Pinpoint the cell where the given text exists, returning its (X, Y) midpoint coordinate. 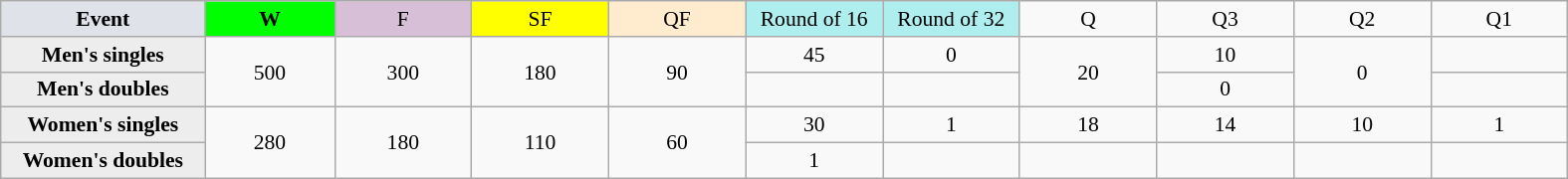
18 (1088, 125)
45 (814, 55)
14 (1226, 125)
280 (270, 143)
300 (403, 72)
Q1 (1499, 19)
Men's singles (104, 55)
SF (541, 19)
Round of 16 (814, 19)
500 (270, 72)
Q3 (1226, 19)
QF (677, 19)
110 (541, 143)
Q2 (1362, 19)
Women's singles (104, 125)
20 (1088, 72)
Men's doubles (104, 89)
F (403, 19)
Round of 32 (951, 19)
Q (1088, 19)
Women's doubles (104, 161)
60 (677, 143)
Event (104, 19)
W (270, 19)
30 (814, 125)
90 (677, 72)
